Extract the (X, Y) coordinate from the center of the cell holding the provided text.  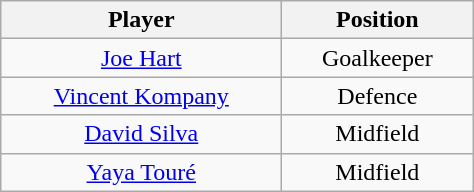
Joe Hart (142, 58)
Yaya Touré (142, 172)
Position (378, 20)
Goalkeeper (378, 58)
Player (142, 20)
David Silva (142, 134)
Vincent Kompany (142, 96)
Defence (378, 96)
